Pinpoint the cell where the given text exists, returning its (X, Y) midpoint coordinate. 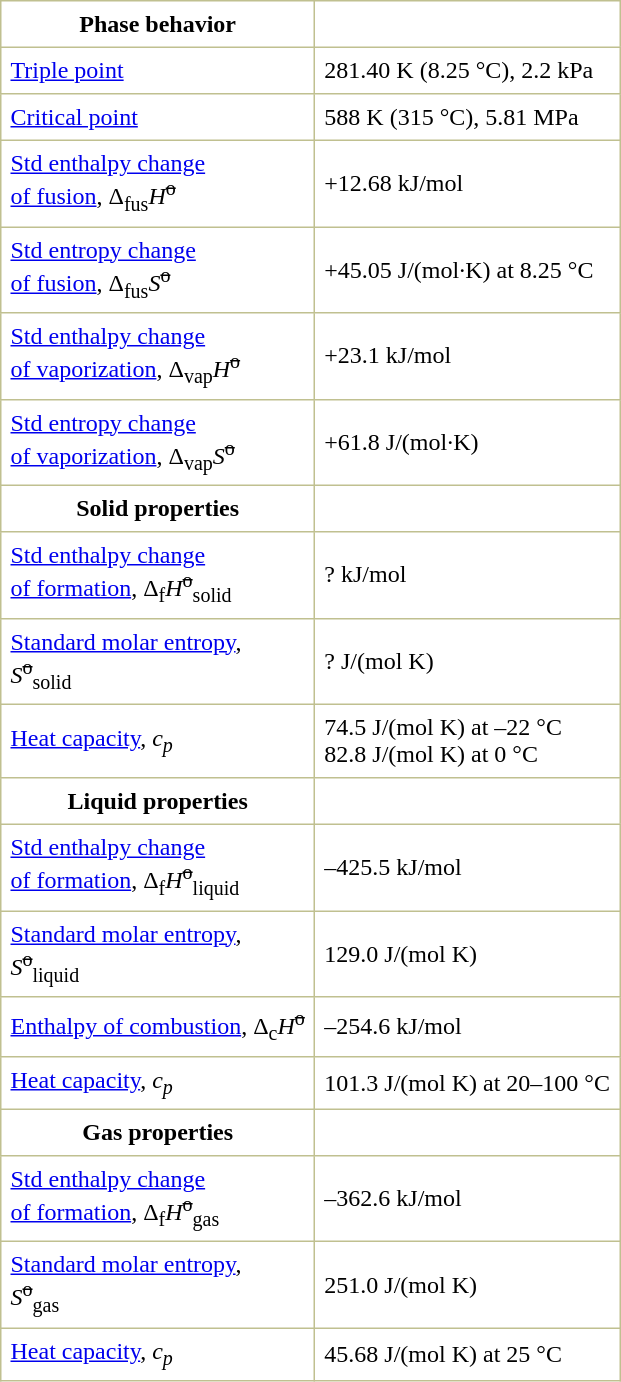
Std enthalpy changeof formation, ΔfHosolid (158, 575)
74.5 J/(mol K) at –22 °C82.8 J/(mol K) at 0 °C (468, 741)
101.3 J/(mol K) at 20–100 °C (468, 1082)
Std enthalpy changeof formation, ΔfHogas (158, 1198)
Liquid properties (158, 801)
–362.6 kJ/mol (468, 1198)
+12.68 kJ/mol (468, 183)
+61.8 J/(mol·K) (468, 442)
Phase behavior (158, 24)
Triple point (158, 70)
+45.05 J/(mol·K) at 8.25 °C (468, 270)
Std enthalpy changeof formation, ΔfHoliquid (158, 867)
? kJ/mol (468, 575)
Solid properties (158, 508)
–425.5 kJ/mol (468, 867)
129.0 J/(mol K) (468, 954)
281.40 K (8.25 °C), 2.2 kPa (468, 70)
Std entropy changeof fusion, ΔfusSo (158, 270)
Standard molar entropy,Sogas (158, 1285)
Std entropy changeof vaporization, ΔvapSo (158, 442)
588 K (315 °C), 5.81 MPa (468, 117)
+23.1 kJ/mol (468, 356)
Enthalpy of combustion, ΔcHo (158, 1026)
45.68 J/(mol K) at 25 °C (468, 1354)
Critical point (158, 117)
Standard molar entropy,Soliquid (158, 954)
Gas properties (158, 1132)
? J/(mol K) (468, 661)
251.0 J/(mol K) (468, 1285)
Std enthalpy changeof vaporization, ΔvapHo (158, 356)
Std enthalpy changeof fusion, ΔfusHo (158, 183)
–254.6 kJ/mol (468, 1026)
Standard molar entropy,Sosolid (158, 661)
